Identify which cell holds the provided text, then report its (x, y) central coordinate. 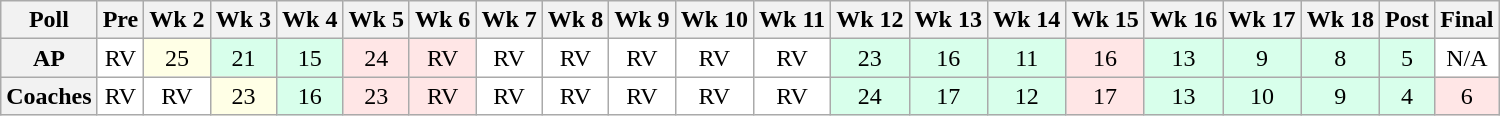
Wk 8 (575, 20)
Wk 15 (1105, 20)
8 (1340, 58)
11 (1026, 58)
Coaches (49, 96)
Poll (49, 20)
12 (1026, 96)
AP (49, 58)
Wk 13 (948, 20)
6 (1467, 96)
25 (177, 58)
Wk 3 (243, 20)
Wk 17 (1262, 20)
Wk 10 (714, 20)
Pre (120, 20)
Wk 16 (1183, 20)
Wk 12 (870, 20)
21 (243, 58)
Wk 7 (509, 20)
15 (310, 58)
4 (1408, 96)
Wk 9 (642, 20)
Wk 18 (1340, 20)
5 (1408, 58)
Wk 4 (310, 20)
10 (1262, 96)
Wk 11 (792, 20)
N/A (1467, 58)
Final (1467, 20)
Wk 5 (376, 20)
Post (1408, 20)
Wk 6 (442, 20)
Wk 2 (177, 20)
Wk 14 (1026, 20)
